Pinpoint the cell where the given text exists, returning its [X, Y] midpoint coordinate. 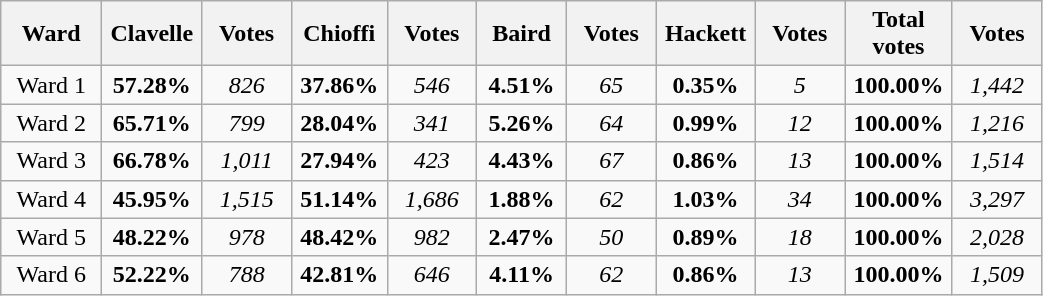
66.78% [152, 161]
4.43% [522, 161]
50 [611, 237]
982 [432, 237]
341 [432, 123]
12 [800, 123]
4.51% [522, 85]
Hackett [706, 34]
27.94% [340, 161]
Ward 6 [52, 275]
0.89% [706, 237]
Ward 2 [52, 123]
67 [611, 161]
788 [247, 275]
51.14% [340, 199]
1,216 [997, 123]
64 [611, 123]
5 [800, 85]
Ward 4 [52, 199]
28.04% [340, 123]
48.42% [340, 237]
65 [611, 85]
Ward 5 [52, 237]
826 [247, 85]
1,515 [247, 199]
1,011 [247, 161]
52.22% [152, 275]
1,686 [432, 199]
646 [432, 275]
0.99% [706, 123]
5.26% [522, 123]
65.71% [152, 123]
Ward [52, 34]
546 [432, 85]
1,514 [997, 161]
42.81% [340, 275]
1,509 [997, 275]
Clavelle [152, 34]
34 [800, 199]
18 [800, 237]
4.11% [522, 275]
2,028 [997, 237]
37.86% [340, 85]
Baird [522, 34]
1,442 [997, 85]
3,297 [997, 199]
1.88% [522, 199]
799 [247, 123]
48.22% [152, 237]
0.35% [706, 85]
Ward 1 [52, 85]
2.47% [522, 237]
1.03% [706, 199]
Ward 3 [52, 161]
45.95% [152, 199]
423 [432, 161]
57.28% [152, 85]
Total votes [898, 34]
Chioffi [340, 34]
978 [247, 237]
